Scan for the cell matching the given text and deliver its [X, Y] coordinate at center. 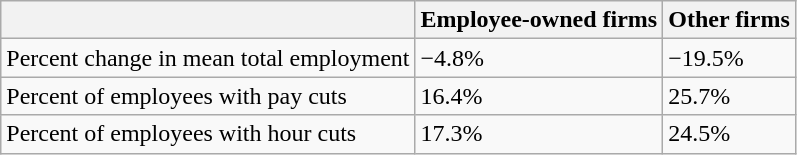
17.3% [539, 134]
24.5% [730, 134]
Percent of employees with pay cuts [208, 96]
−4.8% [539, 58]
Employee-owned firms [539, 20]
16.4% [539, 96]
Percent change in mean total employment [208, 58]
Percent of employees with hour cuts [208, 134]
−19.5% [730, 58]
25.7% [730, 96]
Other firms [730, 20]
